Scan for the cell matching the given text and deliver its (x, y) coordinate at center. 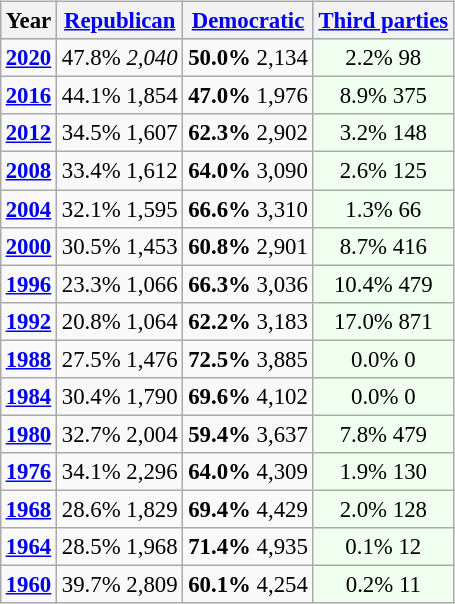
32.1% 1,595 (120, 209)
1.9% 130 (383, 472)
30.5% 1,453 (120, 246)
2020 (28, 58)
1960 (28, 584)
1980 (28, 434)
47.8% 2,040 (120, 58)
47.0% 1,976 (248, 96)
17.0% 871 (383, 321)
Democratic (248, 21)
66.3% 3,036 (248, 284)
1968 (28, 509)
Year (28, 21)
62.2% 3,183 (248, 321)
10.4% 479 (383, 284)
69.6% 4,102 (248, 396)
34.1% 2,296 (120, 472)
3.2% 148 (383, 133)
62.3% 2,902 (248, 133)
1976 (28, 472)
20.8% 1,064 (120, 321)
34.5% 1,607 (120, 133)
Third parties (383, 21)
2008 (28, 171)
0.1% 12 (383, 547)
30.4% 1,790 (120, 396)
2012 (28, 133)
60.8% 2,901 (248, 246)
69.4% 4,429 (248, 509)
39.7% 2,809 (120, 584)
44.1% 1,854 (120, 96)
50.0% 2,134 (248, 58)
1984 (28, 396)
32.7% 2,004 (120, 434)
7.8% 479 (383, 434)
27.5% 1,476 (120, 359)
1988 (28, 359)
64.0% 4,309 (248, 472)
2004 (28, 209)
23.3% 1,066 (120, 284)
1992 (28, 321)
28.6% 1,829 (120, 509)
2000 (28, 246)
71.4% 4,935 (248, 547)
2.6% 125 (383, 171)
28.5% 1,968 (120, 547)
66.6% 3,310 (248, 209)
1996 (28, 284)
2016 (28, 96)
0.2% 11 (383, 584)
1964 (28, 547)
72.5% 3,885 (248, 359)
64.0% 3,090 (248, 171)
60.1% 4,254 (248, 584)
33.4% 1,612 (120, 171)
2.2% 98 (383, 58)
59.4% 3,637 (248, 434)
8.9% 375 (383, 96)
Republican (120, 21)
1.3% 66 (383, 209)
8.7% 416 (383, 246)
2.0% 128 (383, 509)
